Scan for the cell matching the given text and deliver its (x, y) coordinate at center. 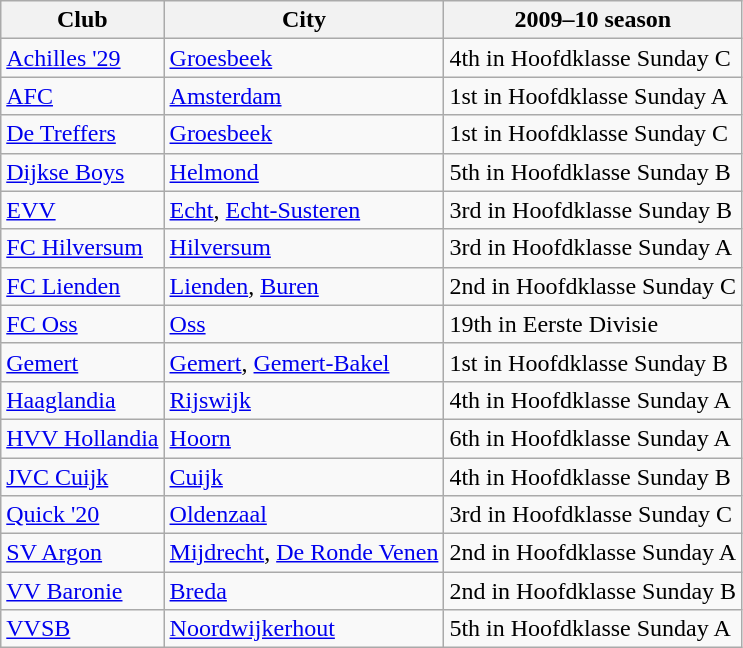
Oss (304, 324)
4th in Hoofdklasse Sunday A (593, 400)
2nd in Hoofdklasse Sunday C (593, 286)
Dijkse Boys (82, 172)
Club (82, 20)
19th in Eerste Divisie (593, 324)
Oldenzaal (304, 515)
2nd in Hoofdklasse Sunday B (593, 591)
Hilversum (304, 248)
AFC (82, 96)
Breda (304, 591)
VVSB (82, 629)
6th in Hoofdklasse Sunday A (593, 438)
5th in Hoofdklasse Sunday A (593, 629)
5th in Hoofdklasse Sunday B (593, 172)
City (304, 20)
Haaglandia (82, 400)
1st in Hoofdklasse Sunday C (593, 134)
Mijdrecht, De Ronde Venen (304, 553)
3rd in Hoofdklasse Sunday A (593, 248)
Hoorn (304, 438)
Lienden, Buren (304, 286)
FC Oss (82, 324)
2nd in Hoofdklasse Sunday A (593, 553)
Gemert, Gemert-Bakel (304, 362)
JVC Cuijk (82, 477)
EVV (82, 210)
De Treffers (82, 134)
SV Argon (82, 553)
Cuijk (304, 477)
Helmond (304, 172)
HVV Hollandia (82, 438)
1st in Hoofdklasse Sunday A (593, 96)
3rd in Hoofdklasse Sunday B (593, 210)
Quick '20 (82, 515)
Rijswijk (304, 400)
Amsterdam (304, 96)
Noordwijkerhout (304, 629)
FC Hilversum (82, 248)
Echt, Echt-Susteren (304, 210)
2009–10 season (593, 20)
FC Lienden (82, 286)
4th in Hoofdklasse Sunday C (593, 58)
Gemert (82, 362)
4th in Hoofdklasse Sunday B (593, 477)
1st in Hoofdklasse Sunday B (593, 362)
Achilles '29 (82, 58)
3rd in Hoofdklasse Sunday C (593, 515)
VV Baronie (82, 591)
